Detect which cell encompasses the target text, then output its (x, y) center coordinate. 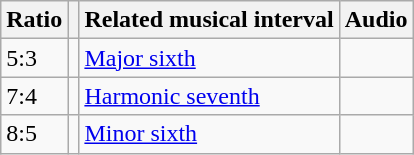
7:4 (34, 96)
Related musical interval (209, 20)
Minor sixth (209, 134)
8:5 (34, 134)
5:3 (34, 58)
Ratio (34, 20)
Harmonic seventh (209, 96)
Major sixth (209, 58)
Audio (376, 20)
